Search for the cell housing the specified text and yield its (X, Y) center coordinate. 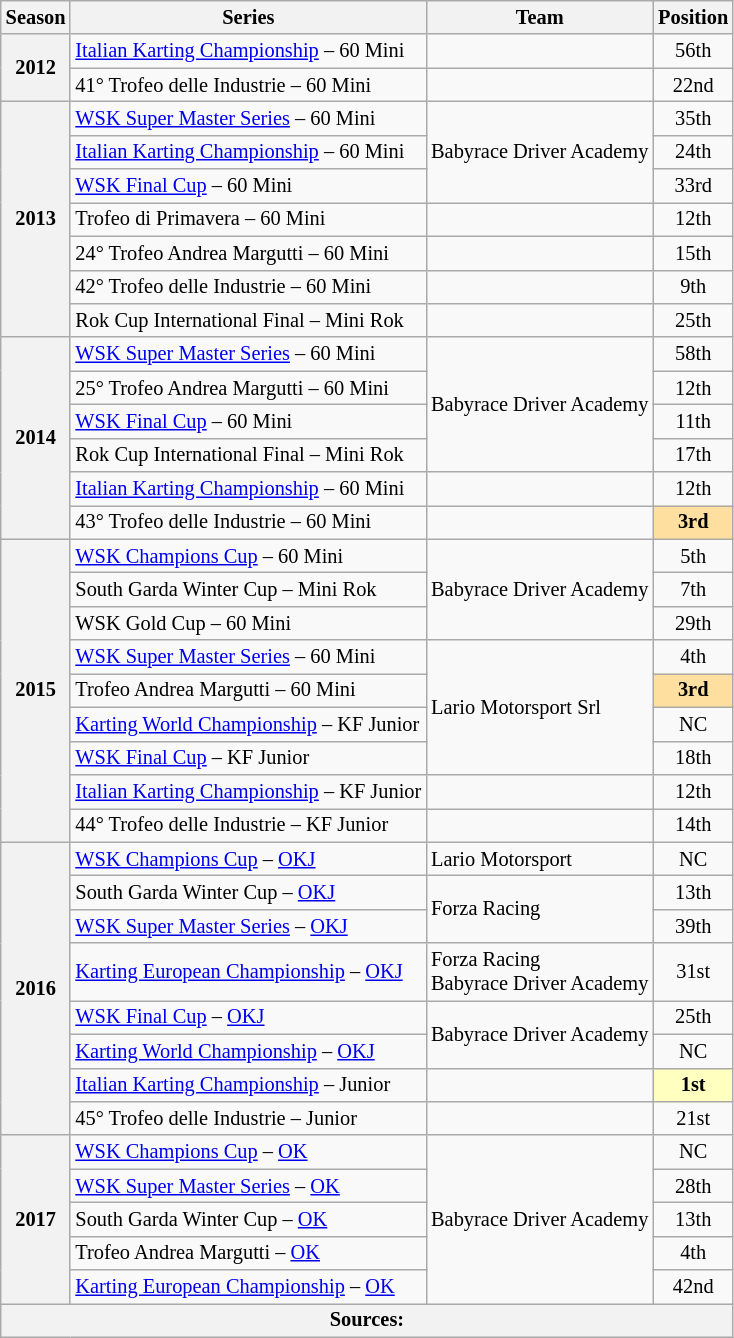
43° Trofeo delle Industrie – 60 Mini (248, 522)
42nd (693, 1287)
2017 (36, 1219)
35th (693, 118)
17th (693, 455)
21st (693, 1118)
Season (36, 17)
WSK Final Cup – KF Junior (248, 758)
Forza RacingBabyrace Driver Academy (540, 972)
Italian Karting Championship – Junior (248, 1085)
Italian Karting Championship – KF Junior (248, 791)
33rd (693, 186)
South Garda Winter Cup – Mini Rok (248, 589)
11th (693, 421)
Lario Motorsport Srl (540, 708)
42° Trofeo delle Industrie – 60 Mini (248, 287)
Forza Racing (540, 908)
South Garda Winter Cup – OK (248, 1219)
1st (693, 1085)
15th (693, 253)
WSK Champions Cup – OKJ (248, 859)
South Garda Winter Cup – OKJ (248, 892)
Karting European Championship – OKJ (248, 972)
28th (693, 1186)
Trofeo Andrea Margutti – OK (248, 1253)
Series (248, 17)
56th (693, 51)
7th (693, 589)
45° Trofeo delle Industrie – Junior (248, 1118)
22nd (693, 85)
Sources: (367, 1320)
39th (693, 926)
WSK Champions Cup – 60 Mini (248, 556)
Trofeo di Primavera – 60 Mini (248, 219)
9th (693, 287)
24° Trofeo Andrea Margutti – 60 Mini (248, 253)
18th (693, 758)
31st (693, 972)
Karting World Championship – OKJ (248, 1051)
WSK Gold Cup – 60 Mini (248, 623)
WSK Super Master Series – OKJ (248, 926)
25° Trofeo Andrea Margutti – 60 Mini (248, 388)
58th (693, 354)
Karting European Championship – OK (248, 1287)
5th (693, 556)
24th (693, 152)
Lario Motorsport (540, 859)
2016 (36, 988)
Team (540, 17)
14th (693, 825)
Trofeo Andrea Margutti – 60 Mini (248, 690)
Position (693, 17)
WSK Final Cup – OKJ (248, 1017)
2015 (36, 690)
WSK Champions Cup – OK (248, 1152)
Karting World Championship – KF Junior (248, 724)
29th (693, 623)
44° Trofeo delle Industrie – KF Junior (248, 825)
2013 (36, 219)
2012 (36, 68)
41° Trofeo delle Industrie – 60 Mini (248, 85)
WSK Super Master Series – OK (248, 1186)
2014 (36, 438)
